Return the (x, y) coordinate for the center point of the cell that contains the specified text.  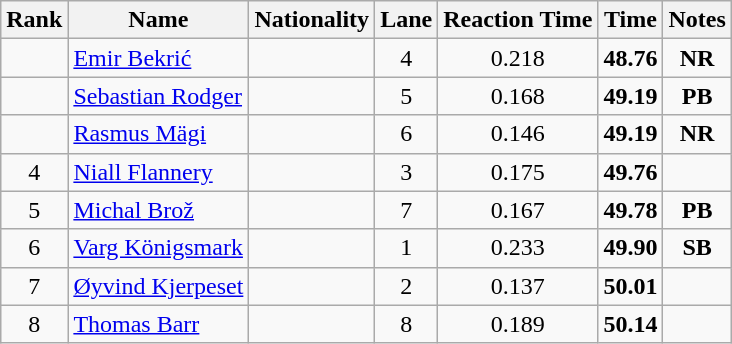
49.90 (630, 248)
Name (158, 20)
3 (406, 172)
SB (697, 248)
0.175 (518, 172)
50.01 (630, 286)
2 (406, 286)
Niall Flannery (158, 172)
Øyvind Kjerpeset (158, 286)
49.76 (630, 172)
48.76 (630, 58)
0.137 (518, 286)
Nationality (312, 20)
Notes (697, 20)
Rasmus Mägi (158, 134)
0.146 (518, 134)
Emir Bekrić (158, 58)
Michal Brož (158, 210)
50.14 (630, 324)
Varg Königsmark (158, 248)
0.167 (518, 210)
Rank (34, 20)
Thomas Barr (158, 324)
Sebastian Rodger (158, 96)
49.78 (630, 210)
Time (630, 20)
Lane (406, 20)
0.168 (518, 96)
1 (406, 248)
0.189 (518, 324)
Reaction Time (518, 20)
0.233 (518, 248)
0.218 (518, 58)
